For the text-containing cell, return its midpoint in [x, y] coordinate format. 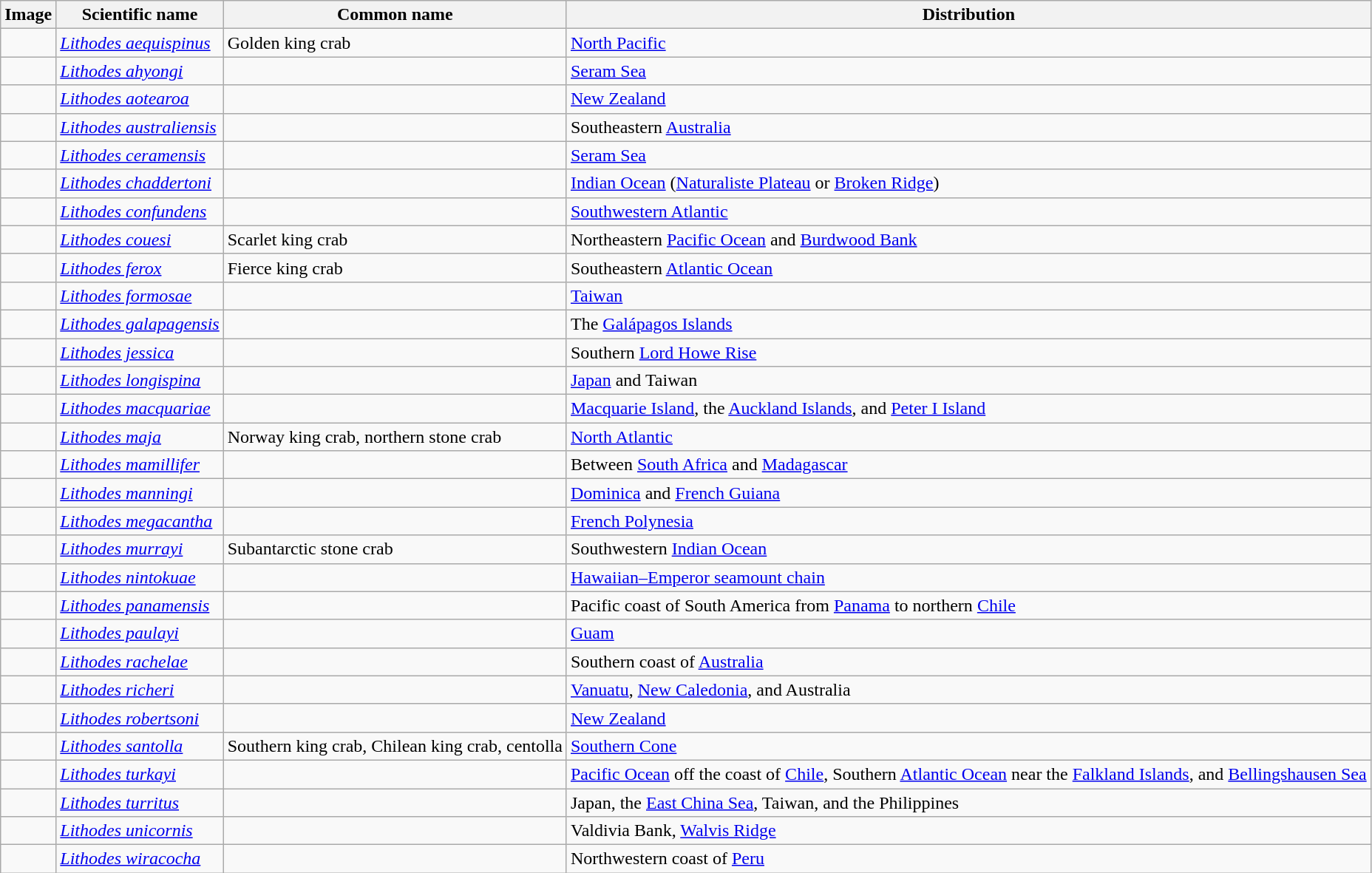
Image [28, 15]
Lithodes murrayi [140, 549]
Northeastern Pacific Ocean and Burdwood Bank [968, 240]
Southern coast of Australia [968, 662]
Pacific coast of South America from Panama to northern Chile [968, 605]
Japan, the East China Sea, Taiwan, and the Philippines [968, 802]
Lithodes wiracocha [140, 859]
Between South Africa and Madagascar [968, 465]
The Galápagos Islands [968, 324]
Lithodes mamillifer [140, 465]
Lithodes longispina [140, 381]
Southern Cone [968, 746]
Fierce king crab [395, 268]
Norway king crab, northern stone crab [395, 437]
Lithodes jessica [140, 353]
Southwestern Indian Ocean [968, 549]
Lithodes unicornis [140, 831]
Pacific Ocean off the coast of Chile, Southern Atlantic Ocean near the Falkland Islands, and Bellingshausen Sea [968, 774]
Hawaiian–Emperor seamount chain [968, 577]
Lithodes aequispinus [140, 43]
Lithodes manningi [140, 493]
Lithodes panamensis [140, 605]
Lithodes maja [140, 437]
Distribution [968, 15]
Lithodes macquariae [140, 409]
Southern Lord Howe Rise [968, 353]
Vanuatu, New Caledonia, and Australia [968, 690]
French Polynesia [968, 521]
Lithodes ferox [140, 268]
Lithodes confundens [140, 211]
Indian Ocean (Naturaliste Plateau or Broken Ridge) [968, 183]
Lithodes ahyongi [140, 71]
Valdivia Bank, Walvis Ridge [968, 831]
Subantarctic stone crab [395, 549]
Scientific name [140, 15]
Lithodes couesi [140, 240]
Lithodes australiensis [140, 127]
Common name [395, 15]
Southern king crab, Chilean king crab, centolla [395, 746]
Scarlet king crab [395, 240]
Lithodes paulayi [140, 633]
Taiwan [968, 296]
Lithodes santolla [140, 746]
Lithodes turritus [140, 802]
Lithodes turkayi [140, 774]
Lithodes richeri [140, 690]
Guam [968, 633]
North Pacific [968, 43]
Lithodes rachelae [140, 662]
Macquarie Island, the Auckland Islands, and Peter I Island [968, 409]
Lithodes chaddertoni [140, 183]
Lithodes galapagensis [140, 324]
Lithodes aotearoa [140, 99]
Southeastern Atlantic Ocean [968, 268]
Lithodes robertsoni [140, 718]
Japan and Taiwan [968, 381]
Southeastern Australia [968, 127]
Southwestern Atlantic [968, 211]
Northwestern coast of Peru [968, 859]
North Atlantic [968, 437]
Lithodes ceramensis [140, 155]
Dominica and French Guiana [968, 493]
Golden king crab [395, 43]
Lithodes megacantha [140, 521]
Lithodes formosae [140, 296]
Lithodes nintokuae [140, 577]
